Return the (X, Y) coordinate for the center point of the cell that contains the specified text.  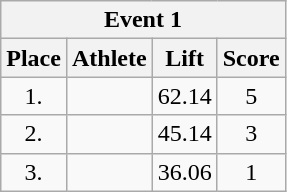
3 (251, 134)
36.06 (184, 172)
Score (251, 58)
45.14 (184, 134)
Lift (184, 58)
2. (34, 134)
62.14 (184, 96)
5 (251, 96)
1. (34, 96)
Place (34, 58)
Event 1 (143, 20)
1 (251, 172)
Athlete (109, 58)
3. (34, 172)
